Return the (x, y) coordinate for the center point of the cell that contains the specified text.  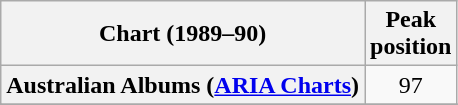
Peakposition (411, 34)
Chart (1989–90) (183, 34)
Australian Albums (ARIA Charts) (183, 85)
97 (411, 85)
